Provide the (x, y) coordinate of the cell's center where the given text is located.  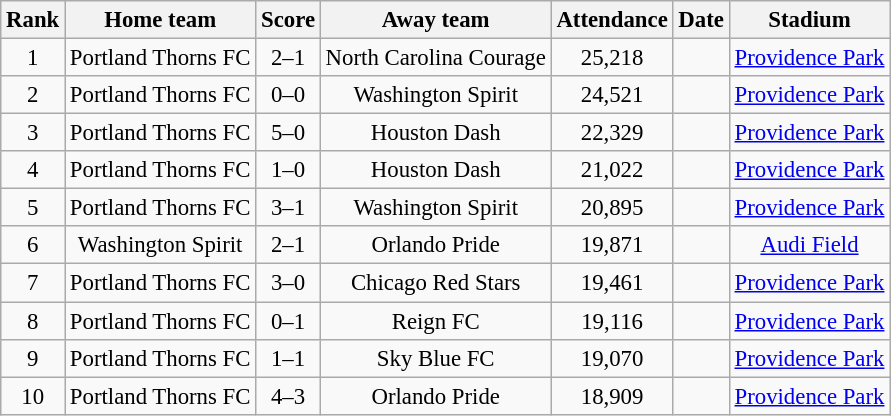
19,116 (612, 321)
4–3 (288, 396)
22,329 (612, 133)
North Carolina Courage (436, 58)
0–1 (288, 321)
Chicago Red Stars (436, 283)
6 (33, 245)
Reign FC (436, 321)
21,022 (612, 170)
18,909 (612, 396)
19,871 (612, 245)
25,218 (612, 58)
19,070 (612, 358)
Sky Blue FC (436, 358)
Attendance (612, 20)
1–1 (288, 358)
9 (33, 358)
0–0 (288, 95)
8 (33, 321)
20,895 (612, 208)
Score (288, 20)
4 (33, 170)
Date (701, 20)
3–0 (288, 283)
19,461 (612, 283)
3 (33, 133)
1–0 (288, 170)
5–0 (288, 133)
1 (33, 58)
24,521 (612, 95)
3–1 (288, 208)
2 (33, 95)
5 (33, 208)
Rank (33, 20)
Home team (160, 20)
7 (33, 283)
Stadium (810, 20)
Audi Field (810, 245)
Away team (436, 20)
10 (33, 396)
